From the cell containing the given text, extract its center point as [x, y] coordinate. 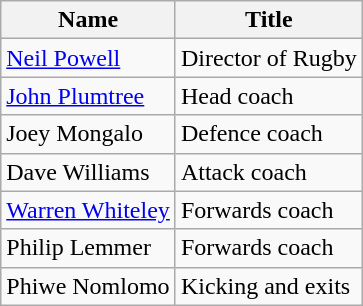
Name [88, 20]
Dave Williams [88, 172]
Joey Mongalo [88, 134]
Kicking and exits [268, 286]
Phiwe Nomlomo [88, 286]
John Plumtree [88, 96]
Neil Powell [88, 58]
Head coach [268, 96]
Director of Rugby [268, 58]
Attack coach [268, 172]
Warren Whiteley [88, 210]
Philip Lemmer [88, 248]
Defence coach [268, 134]
Title [268, 20]
